Pinpoint the cell where the given text exists, returning its [X, Y] midpoint coordinate. 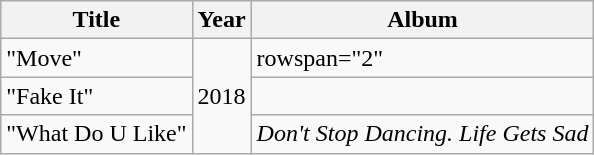
"Move" [96, 58]
Year [222, 20]
"Fake It" [96, 96]
Album [422, 20]
Don't Stop Dancing. Life Gets Sad [422, 134]
Title [96, 20]
"What Do U Like" [96, 134]
rowspan="2" [422, 58]
2018 [222, 96]
